Detect which cell encompasses the target text, then output its [X, Y] center coordinate. 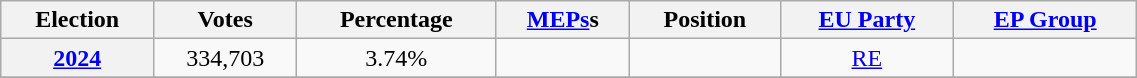
Votes [226, 20]
EP Group [1044, 20]
Percentage [396, 20]
3.74% [396, 58]
EU Party [866, 20]
Election [78, 20]
334,703 [226, 58]
Position [706, 20]
RE [866, 58]
2024 [78, 58]
MEPss [563, 20]
